Capture the cell that displays the provided text and extract its [x, y] central coordinate. 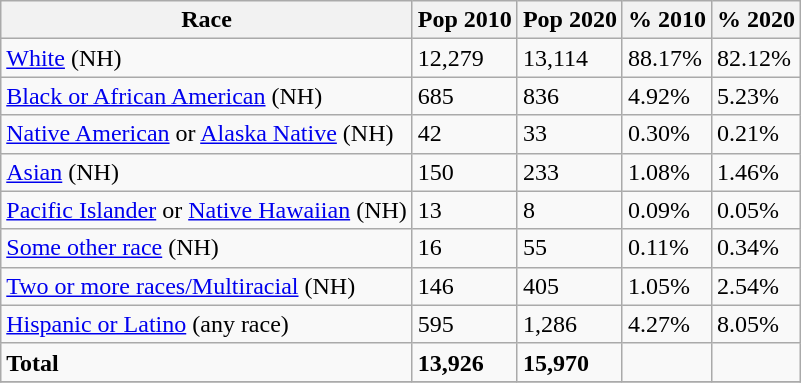
0.05% [756, 210]
685 [464, 96]
1.46% [756, 172]
Pop 2020 [570, 20]
88.17% [666, 58]
0.11% [666, 248]
Two or more races/Multiracial (NH) [207, 286]
4.92% [666, 96]
146 [464, 286]
4.27% [666, 324]
8.05% [756, 324]
16 [464, 248]
1.05% [666, 286]
Black or African American (NH) [207, 96]
55 [570, 248]
Hispanic or Latino (any race) [207, 324]
5.23% [756, 96]
Some other race (NH) [207, 248]
15,970 [570, 362]
% 2010 [666, 20]
12,279 [464, 58]
1.08% [666, 172]
Pop 2010 [464, 20]
8 [570, 210]
% 2020 [756, 20]
13,926 [464, 362]
595 [464, 324]
0.09% [666, 210]
1,286 [570, 324]
Race [207, 20]
405 [570, 286]
0.30% [666, 134]
13 [464, 210]
233 [570, 172]
Pacific Islander or Native Hawaiian (NH) [207, 210]
Asian (NH) [207, 172]
33 [570, 134]
13,114 [570, 58]
42 [464, 134]
White (NH) [207, 58]
2.54% [756, 286]
Total [207, 362]
150 [464, 172]
82.12% [756, 58]
0.21% [756, 134]
Native American or Alaska Native (NH) [207, 134]
836 [570, 96]
0.34% [756, 248]
